Search for the cell housing the specified text and yield its [x, y] center coordinate. 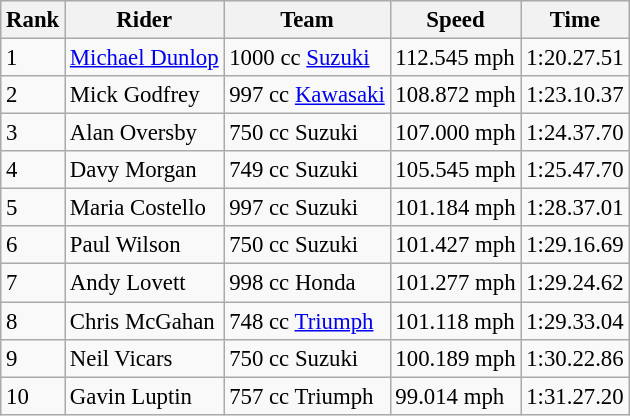
Rider [144, 20]
Gavin Luptin [144, 396]
101.277 mph [456, 283]
Andy Lovett [144, 283]
105.545 mph [456, 170]
Team [307, 20]
1:28.37.01 [575, 208]
101.184 mph [456, 208]
3 [33, 133]
Time [575, 20]
108.872 mph [456, 95]
1:31.27.20 [575, 396]
1:30.22.86 [575, 358]
1:24.37.70 [575, 133]
1:29.24.62 [575, 283]
1:25.47.70 [575, 170]
1 [33, 58]
1:20.27.51 [575, 58]
100.189 mph [456, 358]
1:29.33.04 [575, 321]
7 [33, 283]
8 [33, 321]
748 cc Triumph [307, 321]
4 [33, 170]
112.545 mph [456, 58]
10 [33, 396]
1000 cc Suzuki [307, 58]
Mick Godfrey [144, 95]
1:29.16.69 [575, 245]
997 cc Suzuki [307, 208]
Alan Oversby [144, 133]
998 cc Honda [307, 283]
Maria Costello [144, 208]
997 cc Kawasaki [307, 95]
1:23.10.37 [575, 95]
9 [33, 358]
101.118 mph [456, 321]
5 [33, 208]
Chris McGahan [144, 321]
2 [33, 95]
Speed [456, 20]
Rank [33, 20]
Davy Morgan [144, 170]
757 cc Triumph [307, 396]
Michael Dunlop [144, 58]
101.427 mph [456, 245]
99.014 mph [456, 396]
749 cc Suzuki [307, 170]
107.000 mph [456, 133]
Neil Vicars [144, 358]
6 [33, 245]
Paul Wilson [144, 245]
